For the text-containing cell, return its midpoint in (X, Y) coordinate format. 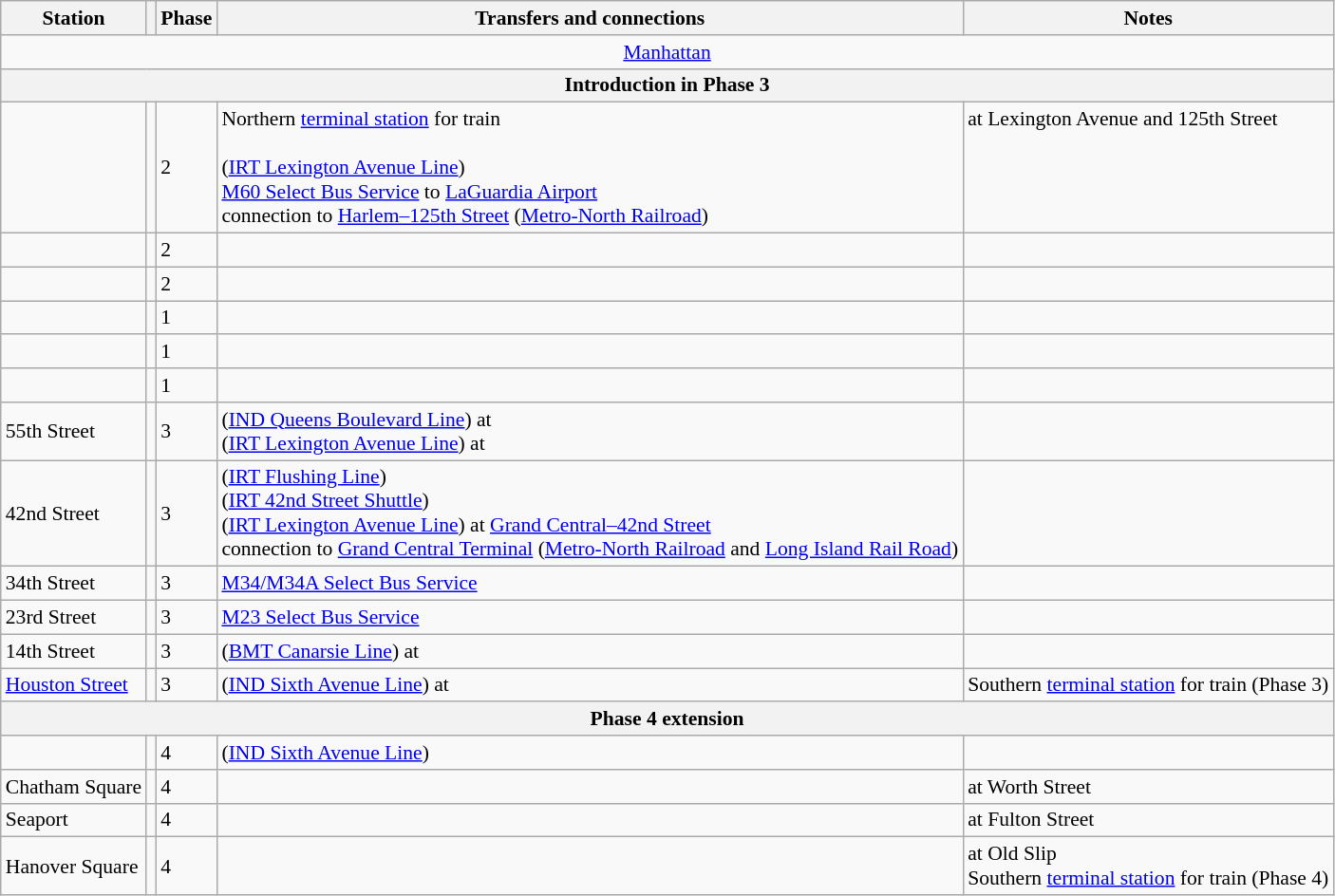
Seaport (74, 820)
M23 Select Bus Service (590, 618)
42nd Street (74, 513)
at Old SlipSouthern terminal station for train (Phase 4) (1148, 866)
14th Street (74, 651)
Transfers and connections (590, 18)
Southern terminal station for train (Phase 3) (1148, 685)
23rd Street (74, 618)
Manhattan (667, 52)
M34/M34A Select Bus Service (590, 584)
Introduction in Phase 3 (667, 85)
Houston Street (74, 685)
Chatham Square (74, 787)
at Fulton Street (1148, 820)
Phase (186, 18)
(IND Sixth Avenue Line) at (590, 685)
at Lexington Avenue and 125th Street (1148, 168)
Notes (1148, 18)
(IND Sixth Avenue Line) (590, 753)
Hanover Square (74, 866)
Phase 4 extension (667, 719)
34th Street (74, 584)
(BMT Canarsie Line) at (590, 651)
Station (74, 18)
(IND Queens Boulevard Line) at (IRT Lexington Avenue Line) at (590, 431)
55th Street (74, 431)
at Worth Street (1148, 787)
